Detect which cell encompasses the target text, then output its [X, Y] center coordinate. 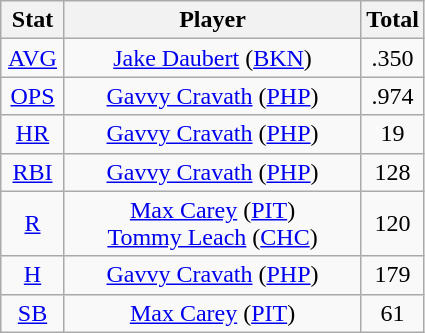
19 [393, 134]
AVG [33, 58]
Player [212, 20]
120 [393, 224]
Stat [33, 20]
61 [393, 313]
Max Carey (PIT)Tommy Leach (CHC) [212, 224]
SB [33, 313]
Jake Daubert (BKN) [212, 58]
Max Carey (PIT) [212, 313]
R [33, 224]
128 [393, 172]
OPS [33, 96]
HR [33, 134]
H [33, 275]
Total [393, 20]
RBI [33, 172]
179 [393, 275]
.350 [393, 58]
.974 [393, 96]
